Identify which cell holds the provided text, then report its (X, Y) central coordinate. 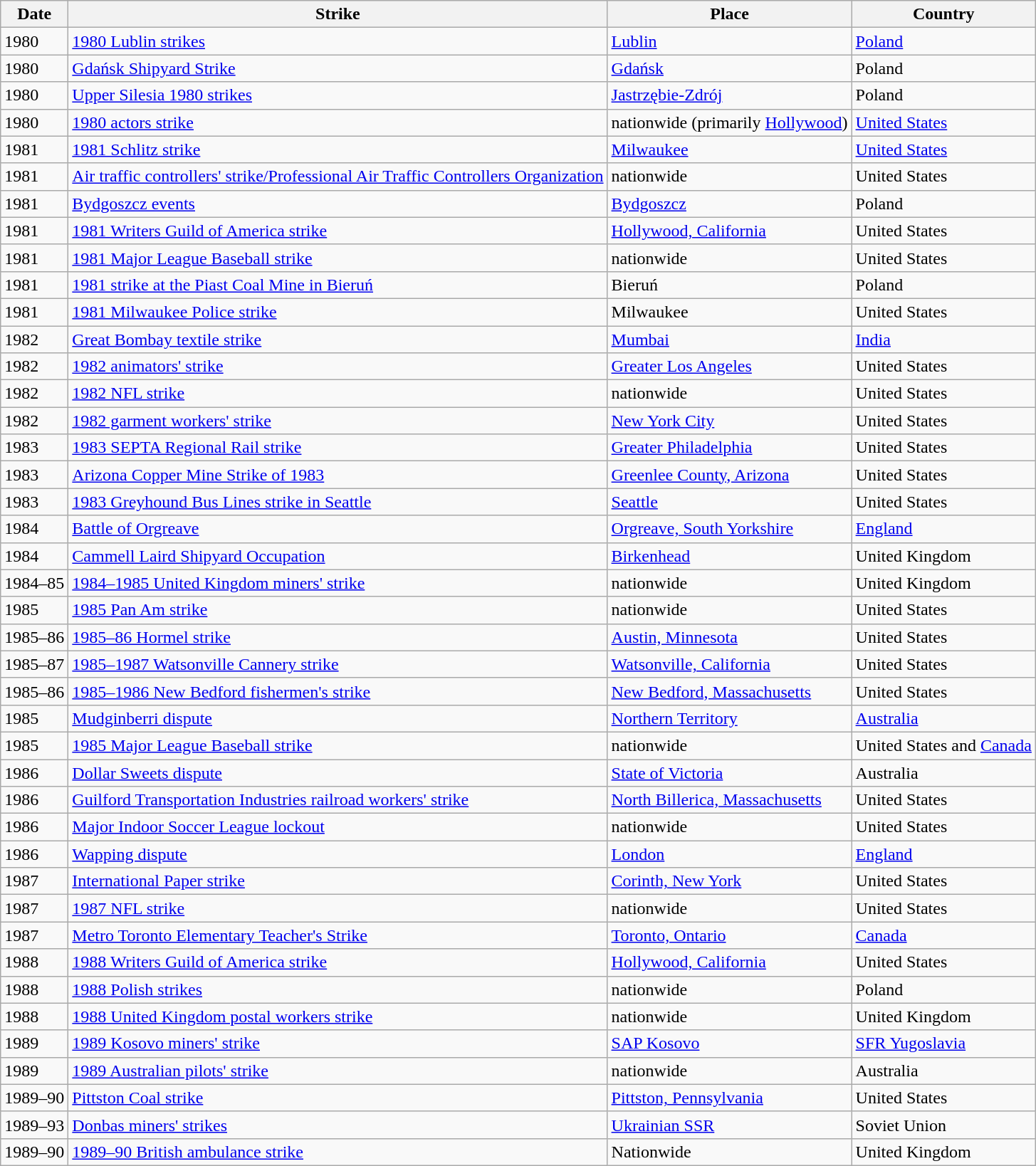
Gdańsk Shipyard Strike (338, 68)
Cammell Laird Shipyard Occupation (338, 556)
Battle of Orgreave (338, 529)
1981 Schlitz strike (338, 149)
Donbas miners' strikes (338, 1125)
New Bedford, Massachusetts (729, 691)
1982 garment workers' strike (338, 421)
SAP Kosovo (729, 1044)
Major Indoor Soccer League lockout (338, 827)
Lublin (729, 41)
Pittston, Pennsylvania (729, 1098)
1983 Greyhound Bus Lines strike in Seattle (338, 502)
Corinth, New York (729, 881)
1981 Milwaukee Police strike (338, 312)
Date (34, 14)
1981 Writers Guild of America strike (338, 231)
State of Victoria (729, 772)
1985 Pan Am strike (338, 610)
1987 NFL strike (338, 908)
Seattle (729, 502)
Northern Territory (729, 718)
1988 United Kingdom postal workers strike (338, 1017)
North Billerica, Massachusetts (729, 800)
1985 Major League Baseball strike (338, 745)
Guilford Transportation Industries railroad workers' strike (338, 800)
1984–1985 United Kingdom miners' strike (338, 583)
Upper Silesia 1980 strikes (338, 95)
Ukrainian SSR (729, 1125)
Metro Toronto Elementary Teacher's Strike (338, 935)
Great Bombay textile strike (338, 340)
1982 NFL strike (338, 394)
Greater Los Angeles (729, 367)
1989 Australian pilots' strike (338, 1071)
Austin, Minnesota (729, 637)
India (943, 340)
1985–86 Hormel strike (338, 637)
Place (729, 14)
1984–85 (34, 583)
1989–93 (34, 1125)
1985–87 (34, 664)
Mumbai (729, 340)
Pittston Coal strike (338, 1098)
1989–90 British ambulance strike (338, 1152)
1988 Polish strikes (338, 989)
Strike (338, 14)
1985–1986 New Bedford fishermen's strike (338, 691)
Dollar Sweets dispute (338, 772)
SFR Yugoslavia (943, 1044)
Greater Philadelphia (729, 448)
Toronto, Ontario (729, 935)
1980 Lublin strikes (338, 41)
International Paper strike (338, 881)
Canada (943, 935)
Birkenhead (729, 556)
Wapping dispute (338, 854)
Gdańsk (729, 68)
1985–1987 Watsonville Cannery strike (338, 664)
London (729, 854)
Jastrzębie-Zdrój (729, 95)
Country (943, 14)
1983 SEPTA Regional Rail strike (338, 448)
Air traffic controllers' strike/Professional Air Traffic Controllers Organization (338, 177)
Soviet Union (943, 1125)
Orgreave, South Yorkshire (729, 529)
United States and Canada (943, 745)
Bydgoszcz (729, 204)
New York City (729, 421)
1982 animators' strike (338, 367)
1980 actors strike (338, 122)
Watsonville, California (729, 664)
1981 Major League Baseball strike (338, 258)
1989 Kosovo miners' strike (338, 1044)
Greenlee County, Arizona (729, 475)
Nationwide (729, 1152)
Bieruń (729, 285)
1988 Writers Guild of America strike (338, 962)
1981 strike at the Piast Coal Mine in Bieruń (338, 285)
nationwide (primarily Hollywood) (729, 122)
Bydgoszcz events (338, 204)
Arizona Copper Mine Strike of 1983 (338, 475)
Mudginberri dispute (338, 718)
